Capture the cell that displays the provided text and extract its (X, Y) central coordinate. 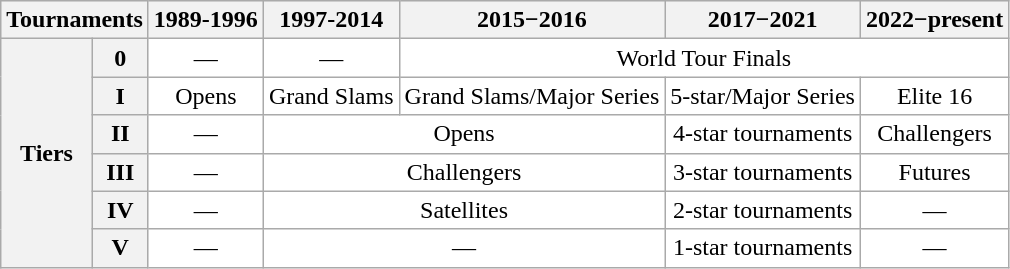
Grand Slams (331, 96)
1-star tournaments (763, 248)
1997-2014 (331, 20)
5-star/Major Series (763, 96)
0 (120, 58)
World Tour Finals (704, 58)
Tiers (47, 153)
Elite 16 (934, 96)
2-star tournaments (763, 210)
Tournaments (75, 20)
I (120, 96)
2015−2016 (532, 20)
Grand Slams/Major Series (532, 96)
IV (120, 210)
2017−2021 (763, 20)
1989-1996 (206, 20)
Futures (934, 172)
3-star tournaments (763, 172)
III (120, 172)
II (120, 134)
V (120, 248)
4-star tournaments (763, 134)
2022−present (934, 20)
Satellites (464, 210)
